Locate the cell with the specified text and output its (x, y) center coordinate. 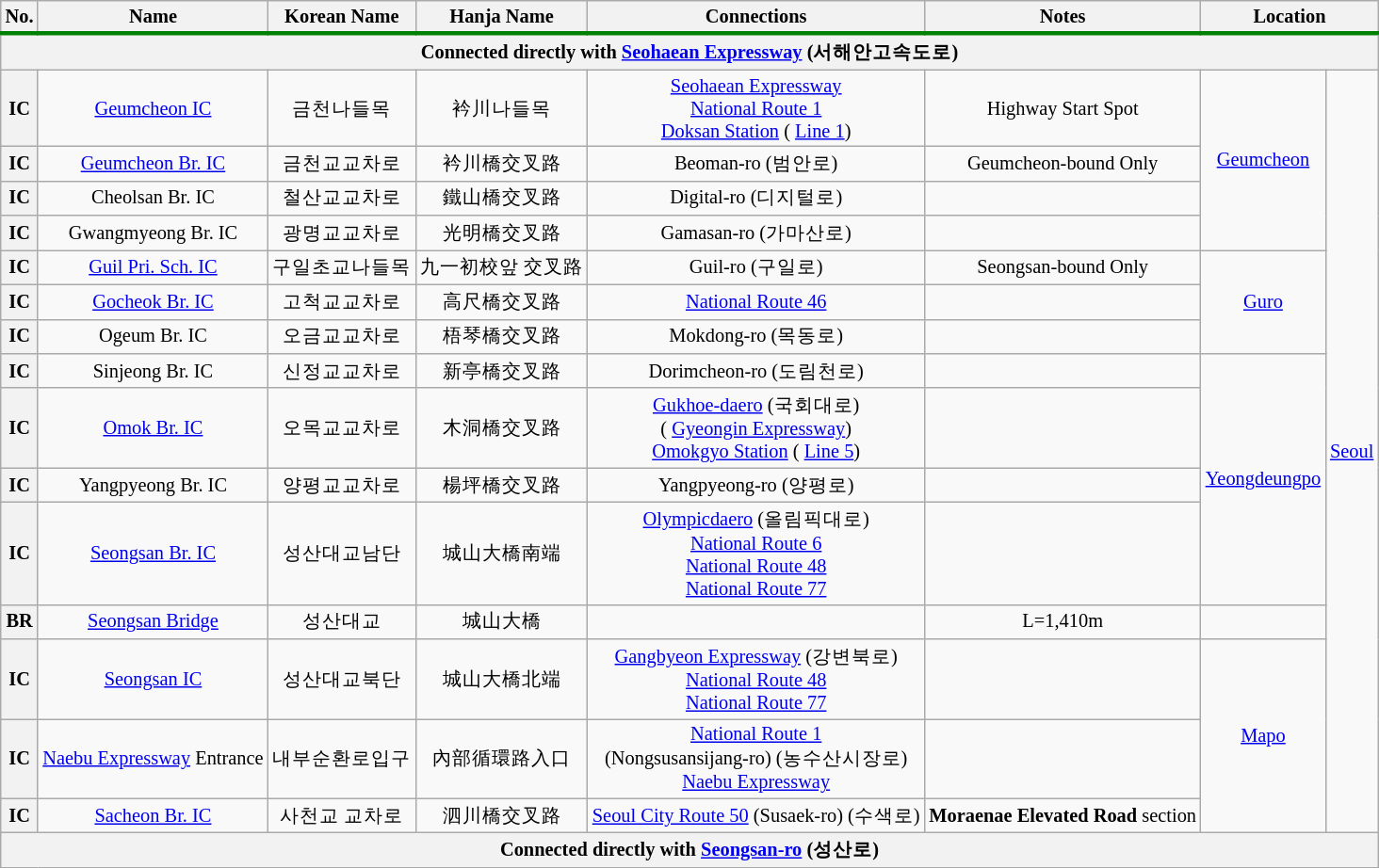
Location (1290, 17)
Beoman-ro (범안로) (756, 164)
內部循環路入口 (501, 759)
철산교교차로 (341, 198)
오금교교차로 (341, 337)
光明橋交叉路 (501, 233)
Connected directly with Seongsan-ro (성산로) (689, 849)
성산대교 (341, 621)
Seongsan-bound Only (1063, 267)
금천교교차로 (341, 164)
Geumcheon-bound Only (1063, 164)
BR (20, 621)
National Route 1 (Nongsusansijang-ro) (농수산시장로) Naebu Expressway (756, 759)
Geumcheon IC (153, 108)
Connected directly with Seohaean Expressway (서해안고속도로) (689, 52)
National Route 46 (756, 301)
Ogeum Br. IC (153, 337)
Name (153, 17)
Korean Name (341, 17)
Gwangmyeong Br. IC (153, 233)
Olympicdaero (올림픽대로) National Route 6 National Route 48 National Route 77 (756, 554)
Digital-ro (디지털로) (756, 198)
No. (20, 17)
衿川橋交叉路 (501, 164)
Seohaean Expressway National Route 1 Doksan Station ( Line 1) (756, 108)
성산대교북단 (341, 680)
城山大橋 (501, 621)
楊坪橋交叉路 (501, 486)
九一初校앞 交叉路 (501, 267)
Seoul City Route 50 (Susaek-ro) (수색로) (756, 815)
Seongsan IC (153, 680)
Moraenae Elevated Road section (1063, 815)
Mokdong-ro (목동로) (756, 337)
내부순환로입구 (341, 759)
신정교교차로 (341, 371)
오목교교차로 (341, 427)
Gukhoe-daero (국회대로)( Gyeongin Expressway) Omokgyo Station ( Line 5) (756, 427)
梧琴橋交叉路 (501, 337)
양평교교차로 (341, 486)
Gamasan-ro (가마산로) (756, 233)
城山大橋北端 (501, 680)
泗川橋交叉路 (501, 815)
Guil-ro (구일로) (756, 267)
Hanja Name (501, 17)
Yangpyeong-ro (양평로) (756, 486)
Seongsan Bridge (153, 621)
고척교교차로 (341, 301)
Geumcheon Br. IC (153, 164)
高尺橋交叉路 (501, 301)
성산대교남단 (341, 554)
Sinjeong Br. IC (153, 371)
광명교교차로 (341, 233)
Naebu Expressway Entrance (153, 759)
Yeongdeungpo (1263, 478)
Guil Pri. Sch. IC (153, 267)
衿川나들목 (501, 108)
Yangpyeong Br. IC (153, 486)
Highway Start Spot (1063, 108)
Mapo (1263, 736)
Omok Br. IC (153, 427)
Connections (756, 17)
木洞橋交叉路 (501, 427)
Cheolsan Br. IC (153, 198)
Gocheok Br. IC (153, 301)
新亭橋交叉路 (501, 371)
사천교 교차로 (341, 815)
Seongsan Br. IC (153, 554)
Notes (1063, 17)
Seoul (1352, 452)
Gangbyeon Expressway (강변북로) National Route 48 National Route 77 (756, 680)
城山大橋南端 (501, 554)
Sacheon Br. IC (153, 815)
L=1,410m (1063, 621)
금천나들목 (341, 108)
Guro (1263, 301)
Geumcheon (1263, 160)
鐵山橋交叉路 (501, 198)
구일초교나들목 (341, 267)
Dorimcheon-ro (도림천로) (756, 371)
